From the cell containing the given text, extract its center point as (X, Y) coordinate. 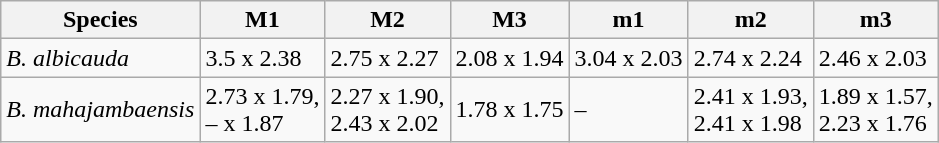
3.5 x 2.38 (262, 58)
Species (100, 20)
3.04 x 2.03 (628, 58)
2.74 x 2.24 (750, 58)
2.75 x 2.27 (388, 58)
m2 (750, 20)
2.41 x 1.93,2.41 x 1.98 (750, 110)
1.89 x 1.57,2.23 x 1.76 (876, 110)
B. albicauda (100, 58)
2.73 x 1.79,– x 1.87 (262, 110)
2.46 x 2.03 (876, 58)
m1 (628, 20)
1.78 x 1.75 (510, 110)
2.08 x 1.94 (510, 58)
– (628, 110)
2.27 x 1.90,2.43 x 2.02 (388, 110)
m3 (876, 20)
B. mahajambaensis (100, 110)
M2 (388, 20)
M3 (510, 20)
M1 (262, 20)
